Scan for the cell matching the given text and deliver its [x, y] coordinate at center. 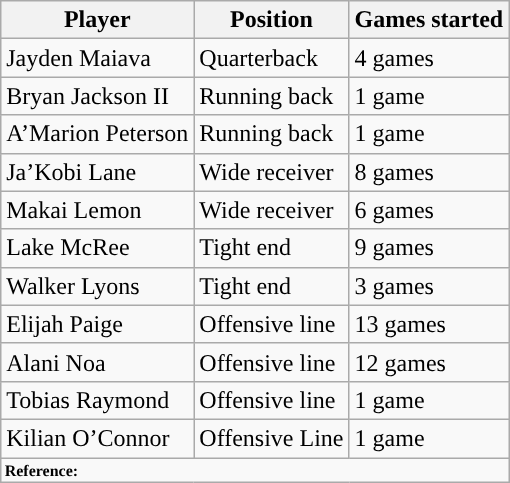
A’Marion Peterson [98, 134]
12 games [429, 362]
Games started [429, 20]
9 games [429, 248]
Jayden Maiava [98, 58]
Alani Noa [98, 362]
Walker Lyons [98, 286]
Makai Lemon [98, 210]
Position [272, 20]
Ja’Kobi Lane [98, 172]
Kilian O’Connor [98, 438]
6 games [429, 210]
Bryan Jackson II [98, 96]
3 games [429, 286]
Reference: [255, 470]
13 games [429, 324]
Lake McRee [98, 248]
8 games [429, 172]
Offensive Line [272, 438]
Quarterback [272, 58]
4 games [429, 58]
Elijah Paige [98, 324]
Player [98, 20]
Tobias Raymond [98, 400]
